For the text-containing cell, return its midpoint in (x, y) coordinate format. 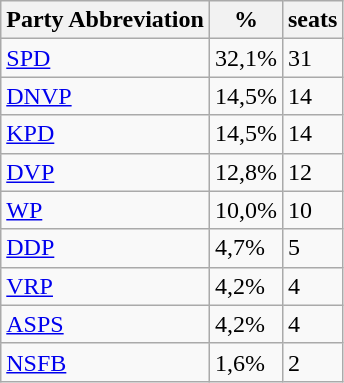
seats (312, 20)
WP (106, 210)
1,6% (246, 362)
DNVP (106, 96)
VRP (106, 286)
12 (312, 172)
KPD (106, 134)
DDP (106, 248)
10,0% (246, 210)
5 (312, 248)
32,1% (246, 58)
Party Abbreviation (106, 20)
31 (312, 58)
ASPS (106, 324)
10 (312, 210)
4,7% (246, 248)
2 (312, 362)
NSFB (106, 362)
% (246, 20)
12,8% (246, 172)
DVP (106, 172)
SPD (106, 58)
